Return the [x, y] coordinate for the center point of the cell that contains the specified text.  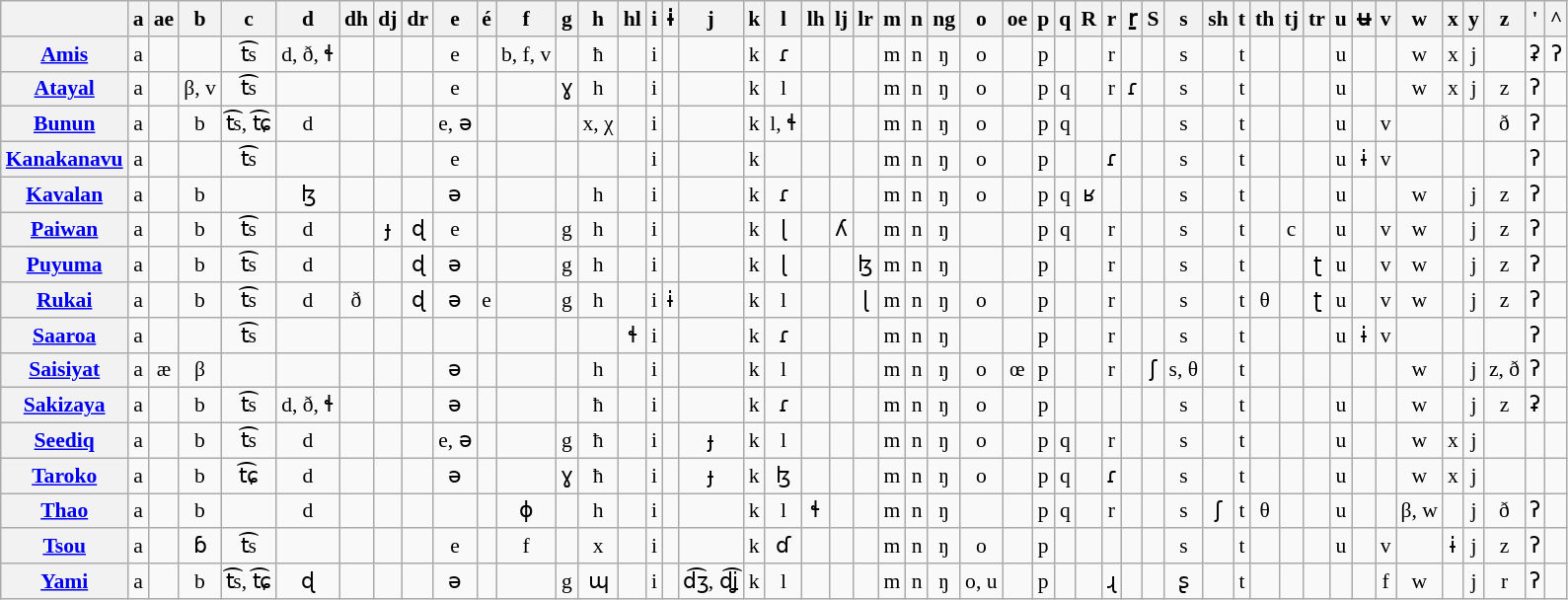
Saisiyat [65, 370]
ɓ [199, 547]
Yami [65, 581]
s, θ [1184, 370]
hl [633, 19]
Amis [65, 54]
sh [1218, 19]
ʉ [1364, 19]
dr [417, 19]
æ [164, 370]
ɻ [1111, 581]
β [199, 370]
lr [865, 19]
Kanakanavu [65, 160]
x, χ [598, 124]
lh [816, 19]
z, ð [1504, 370]
R [1088, 19]
ṟ [1133, 19]
œ [1018, 370]
ng [943, 19]
ʁ [1088, 194]
Atayal [65, 89]
Rukai [65, 300]
Thao [65, 511]
tr [1316, 19]
lj [841, 19]
ae [164, 19]
dh [356, 19]
ɸ [526, 511]
Taroko [65, 476]
Paiwan [65, 230]
b, f, v [526, 54]
d͡ʒ, d͡ʝ [710, 581]
Saaroa [65, 336]
ʎ [841, 230]
oe [1018, 19]
dj [387, 19]
ɰ [598, 581]
S [1153, 19]
Tsou [65, 547]
y [1474, 19]
Puyuma [65, 265]
o, u [981, 581]
th [1265, 19]
é [486, 19]
ʂ [1184, 581]
Bunun [65, 124]
ɗ [784, 547]
' [1535, 19]
β, w [1419, 511]
l, ɬ [784, 124]
Kavalan [65, 194]
β, v [199, 89]
Seediq [65, 441]
t͡ɕ [249, 476]
^ [1557, 19]
Sakizaya [65, 406]
tj [1291, 19]
